Output the [x, y] coordinate of the center of the cell containing the given text.  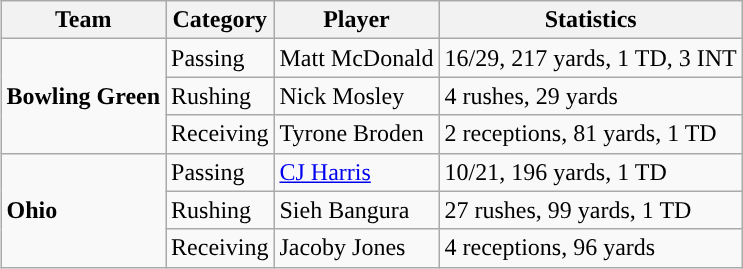
Bowling Green [84, 96]
16/29, 217 yards, 1 TD, 3 INT [590, 58]
Player [356, 20]
10/21, 196 yards, 1 TD [590, 172]
4 receptions, 96 yards [590, 248]
2 receptions, 81 yards, 1 TD [590, 134]
Ohio [84, 210]
CJ Harris [356, 172]
4 rushes, 29 yards [590, 96]
27 rushes, 99 yards, 1 TD [590, 210]
Statistics [590, 20]
Matt McDonald [356, 58]
Tyrone Broden [356, 134]
Team [84, 20]
Jacoby Jones [356, 248]
Category [220, 20]
Nick Mosley [356, 96]
Sieh Bangura [356, 210]
